Capture the cell that displays the provided text and extract its (x, y) central coordinate. 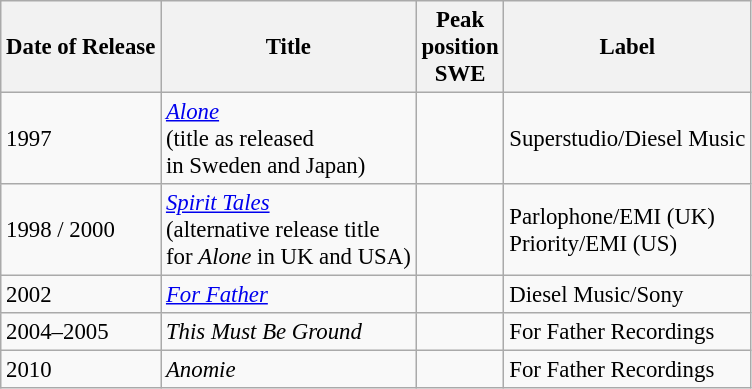
Spirit Tales (alternative release title for Alone in UK and USA) (288, 230)
Peak positionSWE (460, 47)
Title (288, 47)
2004–2005 (81, 332)
Label (628, 47)
1997 (81, 139)
2010 (81, 370)
For Father (288, 295)
Date of Release (81, 47)
1998 / 2000 (81, 230)
Anomie (288, 370)
Alone (title as released in Sweden and Japan) (288, 139)
Parlophone/EMI (UK)Priority/EMI (US) (628, 230)
Superstudio/Diesel Music (628, 139)
Diesel Music/Sony (628, 295)
This Must Be Ground (288, 332)
2002 (81, 295)
